Detect which cell encompasses the target text, then output its [X, Y] center coordinate. 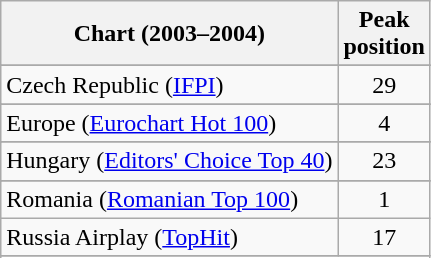
Hungary (Editors' Choice Top 40) [170, 161]
Romania (Romanian Top 100) [170, 199]
17 [384, 237]
Russia Airplay (TopHit) [170, 237]
Peakposition [384, 34]
Chart (2003–2004) [170, 34]
29 [384, 85]
1 [384, 199]
4 [384, 123]
Europe (Eurochart Hot 100) [170, 123]
Czech Republic (IFPI) [170, 85]
23 [384, 161]
